Identify which cell holds the provided text, then report its [x, y] central coordinate. 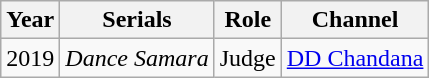
Role [248, 20]
Serials [137, 20]
Channel [355, 20]
Dance Samara [137, 58]
2019 [30, 58]
Judge [248, 58]
DD Chandana [355, 58]
Year [30, 20]
